Return the [x, y] coordinate for the center point of the cell that contains the specified text.  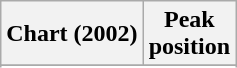
Peakposition [189, 34]
Chart (2002) [72, 34]
